Determine the (x, y) coordinate at the center of the cell enclosing the given text.  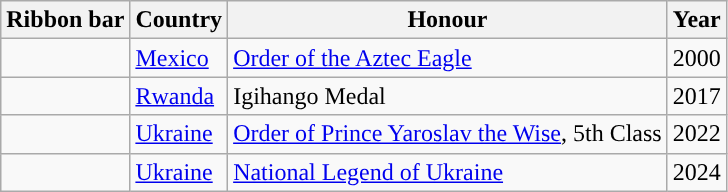
Honour (448, 20)
2000 (696, 58)
Ribbon bar (66, 20)
Mexico (179, 58)
National Legend of Ukraine (448, 172)
2022 (696, 134)
Order of Prince Yaroslav the Wise, 5th Class (448, 134)
Year (696, 20)
Rwanda (179, 96)
Country (179, 20)
2017 (696, 96)
Order of the Aztec Eagle (448, 58)
Igihango Medal (448, 96)
2024 (696, 172)
